Return the [X, Y] coordinate for the center point of the cell that contains the specified text.  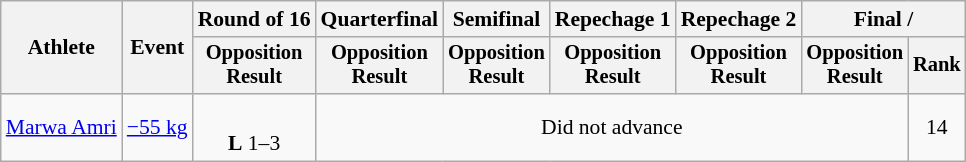
Repechage 2 [739, 19]
Quarterfinal [380, 19]
Rank [937, 66]
Did not advance [612, 128]
Semifinal [496, 19]
Final / [883, 19]
Round of 16 [254, 19]
L 1–3 [254, 128]
Event [158, 48]
Athlete [62, 48]
14 [937, 128]
−55 kg [158, 128]
Marwa Amri [62, 128]
Repechage 1 [613, 19]
